Identify which cell holds the provided text, then report its (x, y) central coordinate. 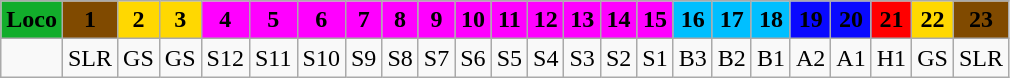
7 (363, 20)
19 (810, 20)
S3 (582, 58)
13 (582, 20)
S5 (509, 58)
S4 (546, 58)
S11 (273, 58)
17 (732, 20)
11 (509, 20)
S12 (225, 58)
S1 (655, 58)
9 (436, 20)
2 (139, 20)
12 (546, 20)
1 (90, 20)
4 (225, 20)
Loco (32, 20)
B3 (692, 58)
16 (692, 20)
B1 (770, 58)
14 (618, 20)
A1 (851, 58)
6 (321, 20)
23 (980, 20)
5 (273, 20)
8 (400, 20)
S6 (473, 58)
18 (770, 20)
A2 (810, 58)
21 (891, 20)
22 (933, 20)
3 (180, 20)
S10 (321, 58)
15 (655, 20)
S7 (436, 58)
S9 (363, 58)
20 (851, 20)
B2 (732, 58)
S2 (618, 58)
S8 (400, 58)
10 (473, 20)
H1 (891, 58)
